Pinpoint the cell where the given text exists, returning its (X, Y) midpoint coordinate. 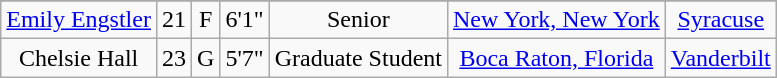
New York, New York (556, 20)
Graduate Student (358, 58)
Vanderbilt (720, 58)
Senior (358, 20)
Syracuse (720, 20)
21 (174, 20)
G (206, 58)
6'1" (244, 20)
23 (174, 58)
Chelsie Hall (79, 58)
Emily Engstler (79, 20)
Boca Raton, Florida (556, 58)
5'7" (244, 58)
F (206, 20)
